Find where the given text appears and provide that cell's center as [X, Y] coordinate. 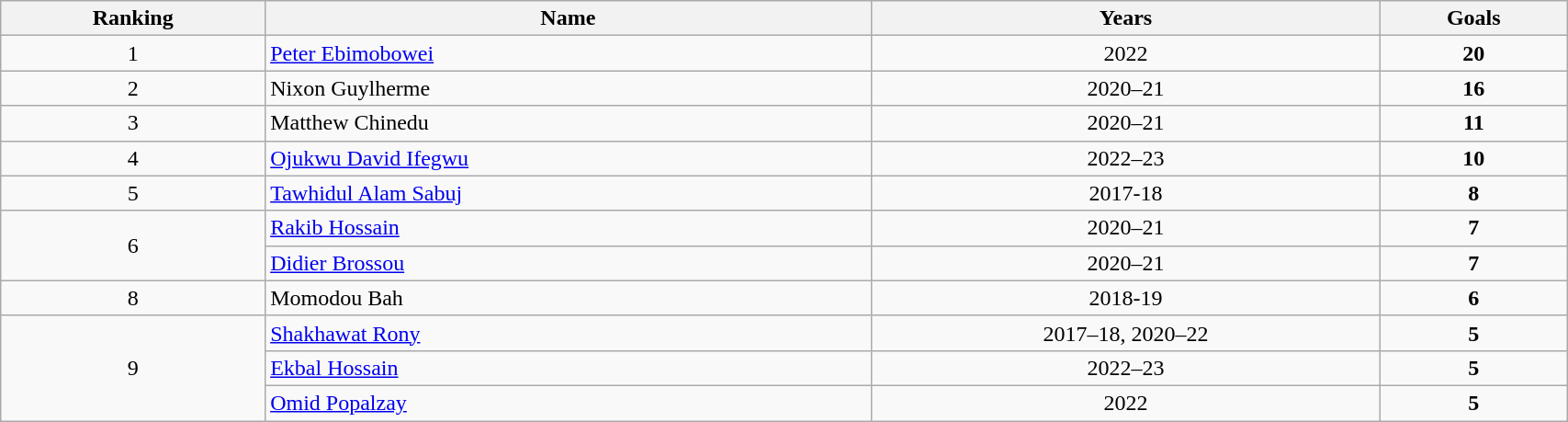
Goals [1473, 18]
Years [1126, 18]
20 [1473, 53]
10 [1473, 158]
Tawhidul Alam Sabuj [568, 193]
Name [568, 18]
Didier Brossou [568, 263]
3 [133, 123]
1 [133, 53]
2017-18 [1126, 193]
2 [133, 88]
9 [133, 368]
Ojukwu David Ifegwu [568, 158]
Matthew Chinedu [568, 123]
Omid Popalzay [568, 403]
Rakib Hossain [568, 228]
Shakhawat Rony [568, 333]
Momodou Bah [568, 298]
Nixon Guylherme [568, 88]
4 [133, 158]
11 [1473, 123]
2017–18, 2020–22 [1126, 333]
Peter Ebimobowei [568, 53]
2018-19 [1126, 298]
16 [1473, 88]
Ranking [133, 18]
Ekbal Hossain [568, 368]
